Output the [x, y] coordinate of the center of the cell containing the given text.  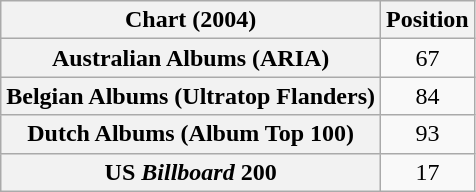
US Billboard 200 [191, 172]
Position [428, 20]
Australian Albums (ARIA) [191, 58]
67 [428, 58]
Belgian Albums (Ultratop Flanders) [191, 96]
17 [428, 172]
Dutch Albums (Album Top 100) [191, 134]
93 [428, 134]
Chart (2004) [191, 20]
84 [428, 96]
